Find where the given text appears and provide that cell's center as (x, y) coordinate. 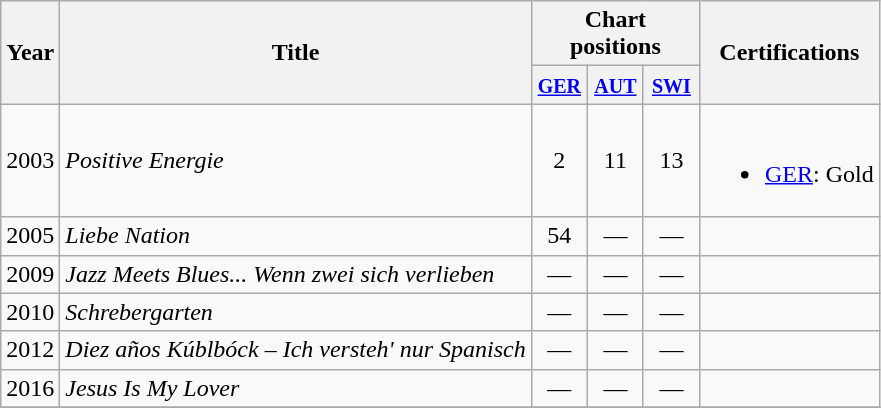
Schrebergarten (296, 312)
Positive Energie (296, 160)
2005 (30, 236)
GER: Gold (789, 160)
Chart positions (615, 34)
Liebe Nation (296, 236)
Jesus Is My Lover (296, 388)
13 (671, 160)
AUT (615, 85)
Year (30, 52)
2016 (30, 388)
2 (559, 160)
Title (296, 52)
2010 (30, 312)
SWI (671, 85)
2003 (30, 160)
2012 (30, 350)
Diez años Kúblbóck – Ich versteh' nur Spanisch (296, 350)
Certifications (789, 52)
54 (559, 236)
11 (615, 160)
GER (559, 85)
Jazz Meets Blues... Wenn zwei sich verlieben (296, 274)
2009 (30, 274)
